Capture the cell that displays the provided text and extract its (X, Y) central coordinate. 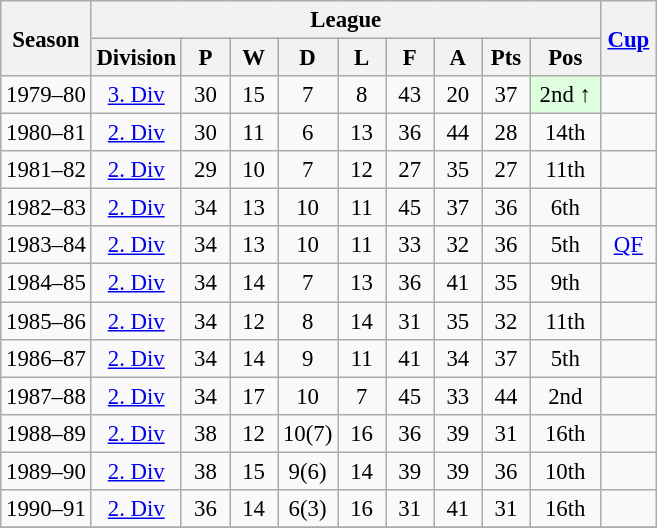
Pts (506, 58)
10(7) (308, 433)
Cup (629, 38)
A (458, 58)
29 (205, 170)
1989–90 (46, 471)
1982–83 (46, 208)
28 (506, 133)
QF (629, 245)
1984–85 (46, 283)
1987–88 (46, 396)
W (254, 58)
17 (254, 396)
14th (566, 133)
Division (136, 58)
1981–82 (46, 170)
2nd ↑ (566, 95)
3. Div (136, 95)
6 (308, 133)
F (410, 58)
Pos (566, 58)
Season (46, 38)
1983–84 (46, 245)
9(6) (308, 471)
1988–89 (46, 433)
2nd (566, 396)
20 (458, 95)
1985–86 (46, 321)
D (308, 58)
P (205, 58)
1990–91 (46, 509)
6th (566, 208)
1980–81 (46, 133)
1979–80 (46, 95)
League (346, 20)
9th (566, 283)
9 (308, 358)
L (362, 58)
43 (410, 95)
1986–87 (46, 358)
6(3) (308, 509)
10th (566, 471)
